Scan for the cell matching the given text and deliver its (x, y) coordinate at center. 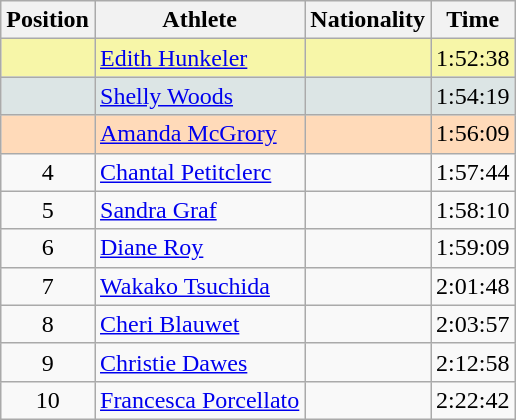
6 (48, 248)
Wakako Tsuchida (199, 286)
Chantal Petitclerc (199, 172)
1:59:09 (473, 248)
9 (48, 362)
8 (48, 324)
Nationality (368, 20)
2:01:48 (473, 286)
1:56:09 (473, 134)
Christie Dawes (199, 362)
2:12:58 (473, 362)
1:52:38 (473, 58)
Amanda McGrory (199, 134)
7 (48, 286)
Position (48, 20)
Sandra Graf (199, 210)
Athlete (199, 20)
5 (48, 210)
Time (473, 20)
2:03:57 (473, 324)
Francesca Porcellato (199, 400)
Cheri Blauwet (199, 324)
2:22:42 (473, 400)
Edith Hunkeler (199, 58)
1:57:44 (473, 172)
10 (48, 400)
4 (48, 172)
1:54:19 (473, 96)
Diane Roy (199, 248)
Shelly Woods (199, 96)
1:58:10 (473, 210)
